Capture the cell that displays the provided text and extract its [X, Y] central coordinate. 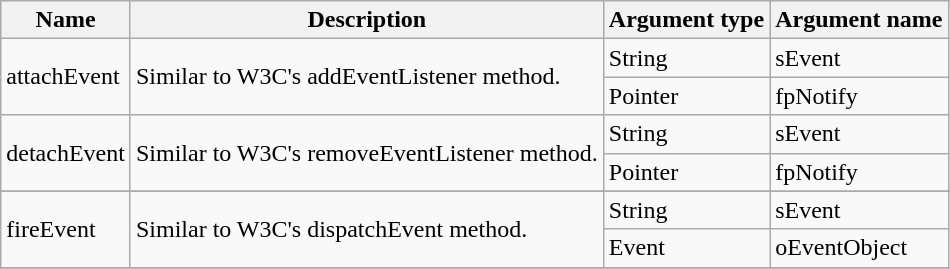
Description [366, 20]
Argument name [859, 20]
Similar to W3C's addEventListener method. [366, 77]
attachEvent [66, 77]
Argument type [686, 20]
fireEvent [66, 229]
Name [66, 20]
oEventObject [859, 248]
detachEvent [66, 153]
Event [686, 248]
Similar to W3C's removeEventListener method. [366, 153]
Similar to W3C's dispatchEvent method. [366, 229]
